Search for the cell housing the specified text and yield its [x, y] center coordinate. 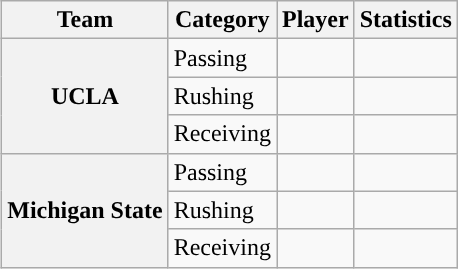
Team [85, 20]
Michigan State [85, 210]
Player [315, 20]
Statistics [406, 20]
UCLA [85, 96]
Category [222, 20]
